Pinpoint the cell where the given text exists, returning its (X, Y) midpoint coordinate. 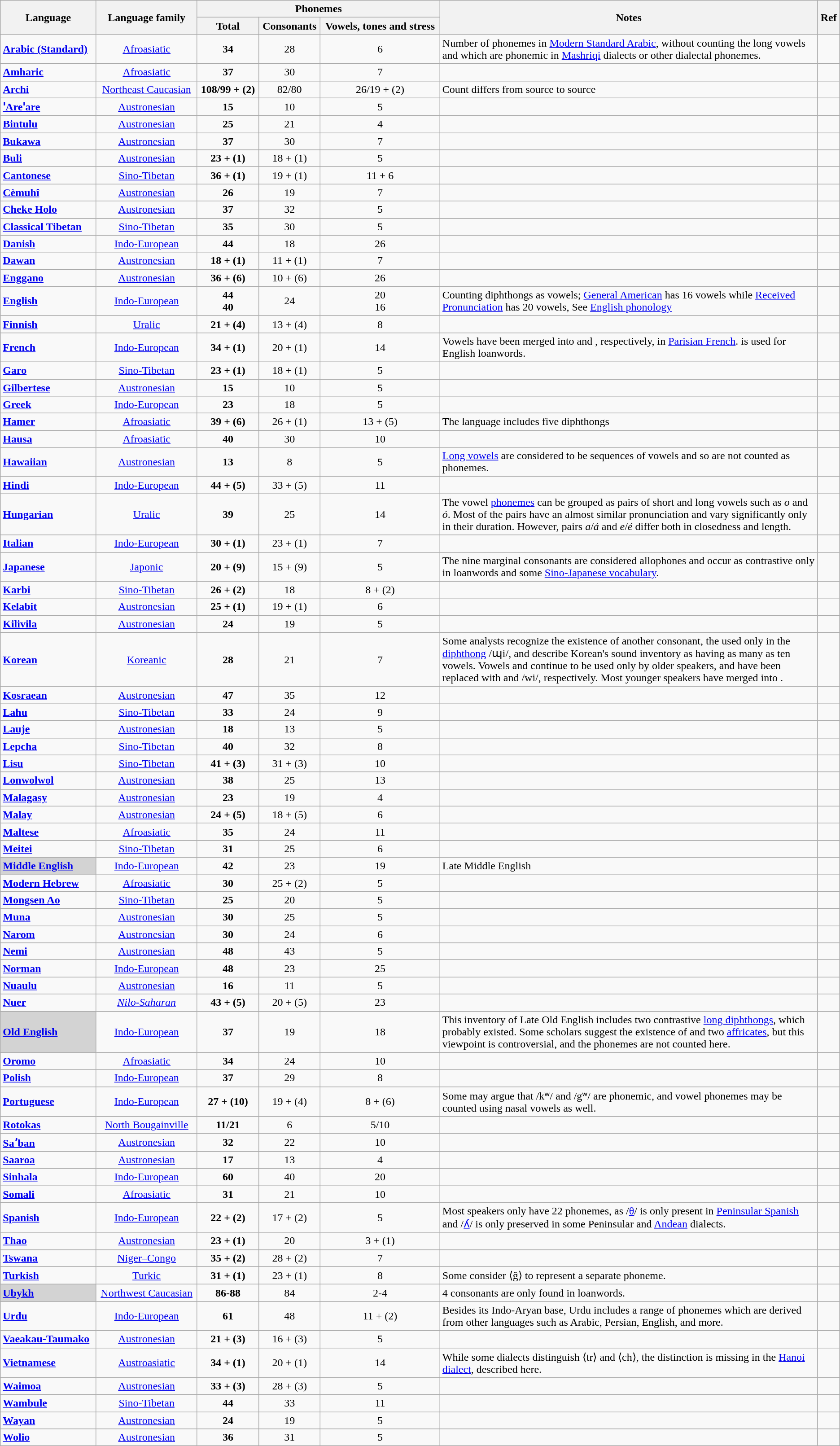
25 + (2) (290, 883)
Phonemes (319, 9)
28 + (3) (290, 1386)
43 (290, 951)
Koreanic (146, 660)
ꞌAreꞌare (48, 107)
Waimoa (48, 1386)
61 (228, 1316)
26/19 + (2) (381, 89)
24 + (5) (228, 815)
Hungarian (48, 514)
Hausa (48, 439)
Late Middle English (629, 866)
Somali (48, 1194)
2-4 (381, 1293)
North Bougainville (146, 1125)
Turkish (48, 1275)
Oromo (48, 1061)
42 (228, 866)
60 (228, 1177)
Vietnamese (48, 1363)
11 + (1) (290, 261)
25 + (1) (228, 607)
Northwest Caucasian (146, 1293)
Urdu (48, 1316)
Turkic (146, 1275)
Saaroa (48, 1160)
Cèmuhî (48, 193)
Japanese (48, 566)
35 + (2) (228, 1258)
Classical Tibetan (48, 227)
4440 (228, 301)
Lisu (48, 763)
Archi (48, 89)
11 + (2) (381, 1316)
Modern Hebrew (48, 883)
Cantonese (48, 175)
Northeast Caucasian (146, 89)
Kelabit (48, 607)
Cheke Holo (48, 210)
Count differs from source to source (629, 89)
Middle English (48, 866)
Spanish (48, 1218)
Counting diphthongs as vowels; General American has 16 vowels while Received Pronunciation has 20 vowels, See English phonology (629, 301)
Consonants (290, 26)
12 (381, 695)
39 (228, 514)
Wolio (48, 1437)
Hawaiian (48, 462)
Bintulu (48, 124)
Malagasy (48, 797)
Maltese (48, 832)
Vowels, tones and stress (381, 26)
11/21 (228, 1125)
Ubykh (48, 1293)
21 + (3) (228, 1339)
Some consider ⟨ğ⟩ to represent a separate phoneme. (629, 1275)
Besides its Indo-Aryan base, Urdu includes a range of phonemes which are derived from other languages such as Arabic, Persian, English, and more. (629, 1316)
Most speakers only have 22 phonemes, as /θ/ is only present in Peninsular Spanish and /ʎ/ is only preserved in some Peninsular and Andean dialects. (629, 1218)
Long vowels are considered to be sequences of vowels and so are not counted as phonemes. (629, 462)
Old English (48, 1032)
30 + (1) (228, 543)
Italian (48, 543)
Norman (48, 968)
13 + (4) (290, 324)
Nilo-Saharan (146, 1003)
41 + (3) (228, 763)
Garo (48, 370)
16 + (3) (290, 1339)
Hindi (48, 485)
8 + (2) (381, 590)
47 (228, 695)
17 (228, 1160)
3 + (1) (381, 1241)
108/99 + (2) (228, 89)
Lauje (48, 729)
16 (228, 986)
Karbi (48, 590)
39 + (6) (228, 422)
While some dialects distinguish ⟨tr⟩ and ⟨ch⟩, the distinction is missing in the Hanoi dialect, described here. (629, 1363)
Nuer (48, 1003)
Kilivila (48, 624)
Portuguese (48, 1101)
33 + (5) (290, 485)
Niger–Congo (146, 1258)
Thao (48, 1241)
Buli (48, 158)
27 + (10) (228, 1101)
Ref (828, 18)
Malay (48, 815)
86-88 (228, 1293)
Bukawa (48, 141)
Danish (48, 244)
Mongsen Ao (48, 900)
26 + (2) (228, 590)
9 (381, 712)
22 (290, 1143)
Vowels have been merged into and , respectively, in Parisian French. is used for English loanwords. (629, 347)
Sinhala (48, 1177)
Muna (48, 917)
English (48, 301)
Greek (48, 405)
Austroasiatic (146, 1363)
31 + (1) (228, 1275)
Lahu (48, 712)
Lepcha (48, 746)
Narom (48, 934)
Saʼban (48, 1143)
20 + (5) (290, 1003)
36 + (1) (228, 175)
Tswana (48, 1258)
Finnish (48, 324)
Korean (48, 660)
19 + (4) (290, 1101)
22 + (2) (228, 1218)
Language family (146, 18)
8 + (6) (381, 1101)
Hamer (48, 422)
Dawan (48, 261)
Total (228, 26)
Japonic (146, 566)
4 consonants are only found in loanwords. (629, 1293)
Wayan (48, 1420)
36 (228, 1437)
Nuaulu (48, 986)
Arabic (Standard) (48, 49)
36 + (6) (228, 278)
Gilbertese (48, 387)
Nemi (48, 951)
15 + (9) (290, 566)
10 + (6) (290, 278)
13 + (5) (381, 422)
Polish (48, 1078)
Meitei (48, 849)
26 + (1) (290, 422)
20 + (9) (228, 566)
Enggano (48, 278)
The language includes five diphthongs (629, 422)
Rotokas (48, 1125)
Lonwolwol (48, 780)
Wambule (48, 1403)
5/10 (381, 1125)
28 + (2) (290, 1258)
44 + (5) (228, 485)
Amharic (48, 72)
Notes (629, 18)
31 + (3) (290, 763)
The nine marginal consonants are considered allophones and occur as contrastive only in loanwords and some Sino-Japanese vocabulary. (629, 566)
29 (290, 1078)
11 + 6 (381, 175)
21 + (4) (228, 324)
18 + (5) (290, 815)
43 + (5) (228, 1003)
17 + (2) (290, 1218)
Vaeakau-Taumako (48, 1339)
French (48, 347)
33 + (3) (228, 1386)
2016 (381, 301)
38 (228, 780)
Kosraean (48, 695)
Language (48, 18)
84 (290, 1293)
82/80 (290, 89)
Some may argue that /kʷ/ and /gʷ/ are phonemic, and vowel phonemes may be counted using nasal vowels as well. (629, 1101)
